Find where the given text appears and provide that cell's center as [x, y] coordinate. 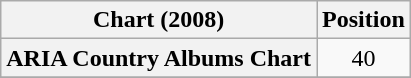
Position [364, 20]
ARIA Country Albums Chart [159, 58]
40 [364, 58]
Chart (2008) [159, 20]
